Output the [x, y] coordinate of the center of the cell containing the given text.  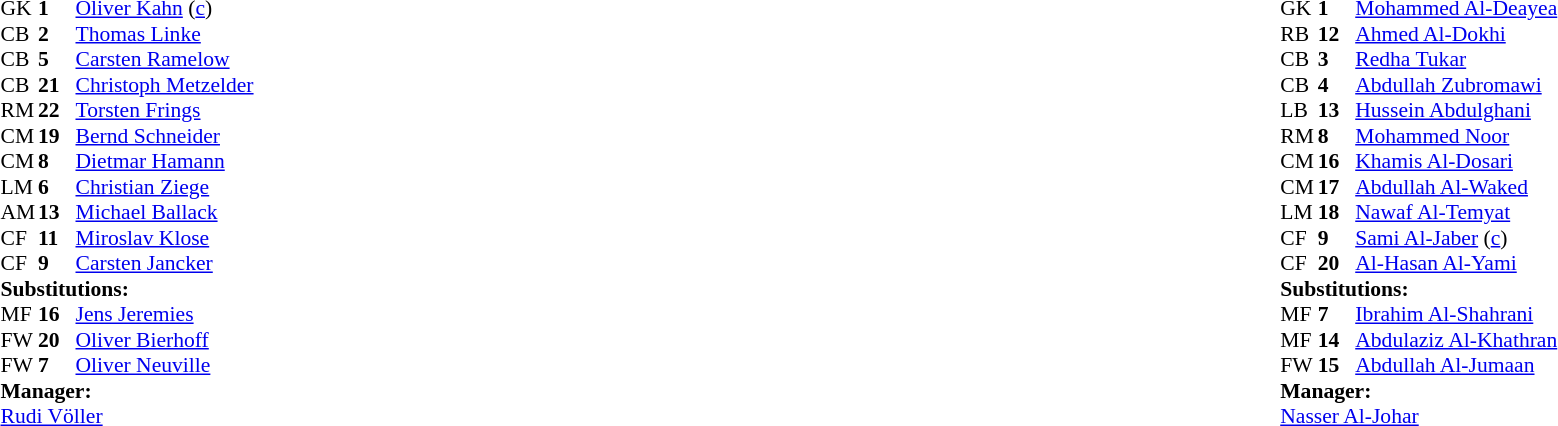
Sami Al-Jaber (c) [1456, 238]
11 [57, 238]
Carsten Jancker [165, 263]
18 [1337, 213]
Ibrahim Al-Shahrani [1456, 315]
Abdullah Al-Jumaan [1456, 365]
15 [1337, 365]
Abdullah Al-Waked [1456, 187]
12 [1337, 34]
Bernd Schneider [165, 136]
Redha Tukar [1456, 59]
RB [1299, 34]
19 [57, 136]
Jens Jeremies [165, 315]
Khamis Al-Dosari [1456, 161]
Ahmed Al-Dokhi [1456, 34]
LB [1299, 111]
Oliver Bierhoff [165, 340]
Torsten Frings [165, 111]
3 [1337, 59]
Michael Ballack [165, 213]
Christian Ziege [165, 187]
Al-Hasan Al-Yami [1456, 263]
Hussein Abdulghani [1456, 111]
Abdulaziz Al-Khathran [1456, 340]
Miroslav Klose [165, 238]
AM [19, 213]
Abdullah Zubromawi [1456, 85]
Dietmar Hamann [165, 161]
Thomas Linke [165, 34]
5 [57, 59]
17 [1337, 187]
21 [57, 85]
Nawaf Al-Temyat [1456, 213]
2 [57, 34]
Carsten Ramelow [165, 59]
6 [57, 187]
22 [57, 111]
Christoph Metzelder [165, 85]
Mohammed Noor [1456, 136]
Oliver Neuville [165, 365]
14 [1337, 340]
4 [1337, 85]
